From the cell containing the given text, extract its center point as [x, y] coordinate. 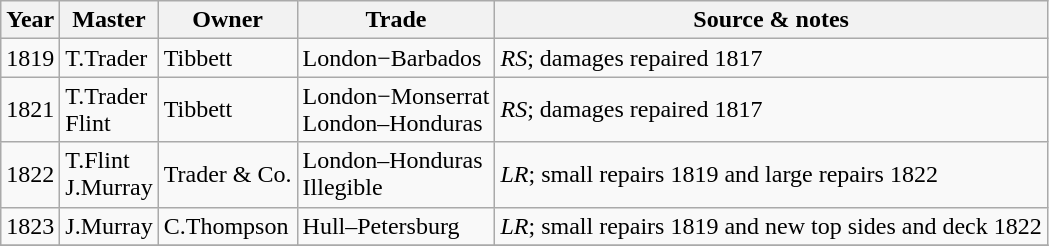
Master [109, 20]
London−Barbados [396, 58]
T.FlintJ.Murray [109, 174]
T.TraderFlint [109, 110]
C.Thompson [228, 226]
Hull–Petersburg [396, 226]
Source & notes [771, 20]
1823 [30, 226]
London−MonserratLondon–Honduras [396, 110]
Owner [228, 20]
Year [30, 20]
1819 [30, 58]
1821 [30, 110]
LR; small repairs 1819 and new top sides and deck 1822 [771, 226]
J.Murray [109, 226]
1822 [30, 174]
Trader & Co. [228, 174]
T.Trader [109, 58]
London–HondurasIllegible [396, 174]
Trade [396, 20]
LR; small repairs 1819 and large repairs 1822 [771, 174]
